Detect which cell encompasses the target text, then output its (x, y) center coordinate. 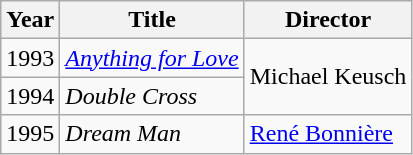
Double Cross (152, 96)
Year (30, 20)
1994 (30, 96)
1995 (30, 134)
Title (152, 20)
Anything for Love (152, 58)
René Bonnière (328, 134)
Dream Man (152, 134)
Michael Keusch (328, 77)
Director (328, 20)
1993 (30, 58)
